Provide the (X, Y) coordinate of the cell's center where the given text is located.  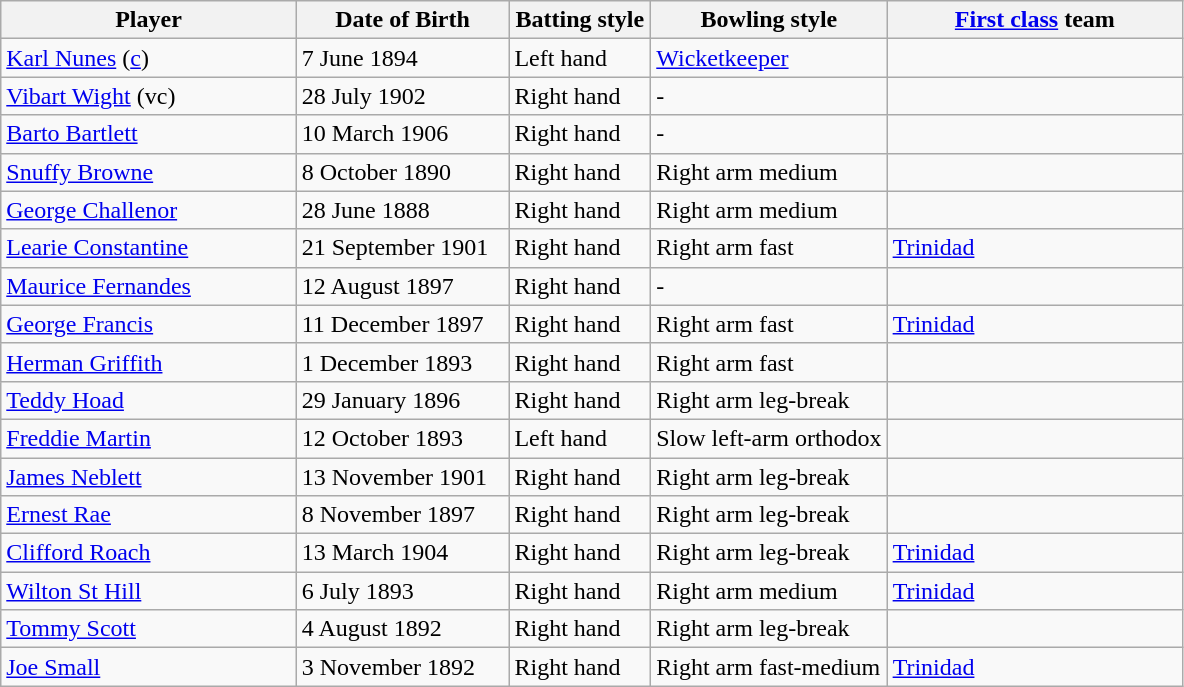
21 September 1901 (402, 248)
Teddy Hoad (148, 400)
Clifford Roach (148, 553)
Player (148, 20)
Freddie Martin (148, 438)
11 December 1897 (402, 324)
7 June 1894 (402, 58)
13 March 1904 (402, 553)
Herman Griffith (148, 362)
29 January 1896 (402, 400)
4 August 1892 (402, 629)
Bowling style (769, 20)
1 December 1893 (402, 362)
12 August 1897 (402, 286)
Tommy Scott (148, 629)
Karl Nunes (c) (148, 58)
8 October 1890 (402, 172)
Joe Small (148, 667)
Ernest Rae (148, 515)
Maurice Fernandes (148, 286)
10 March 1906 (402, 134)
Learie Constantine (148, 248)
Batting style (580, 20)
6 July 1893 (402, 591)
Date of Birth (402, 20)
28 June 1888 (402, 210)
12 October 1893 (402, 438)
Wicketkeeper (769, 58)
Barto Bartlett (148, 134)
George Challenor (148, 210)
13 November 1901 (402, 477)
Slow left-arm orthodox (769, 438)
8 November 1897 (402, 515)
Snuffy Browne (148, 172)
Wilton St Hill (148, 591)
James Neblett (148, 477)
George Francis (148, 324)
3 November 1892 (402, 667)
First class team (1034, 20)
Vibart Wight (vc) (148, 96)
Right arm fast-medium (769, 667)
28 July 1902 (402, 96)
